Detect which cell encompasses the target text, then output its (x, y) center coordinate. 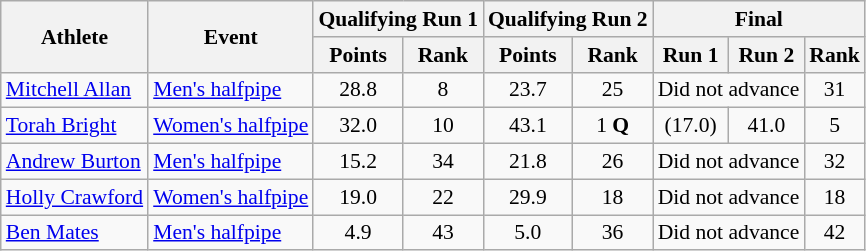
Andrew Burton (74, 162)
34 (443, 162)
Torah Bright (74, 126)
5 (834, 126)
(17.0) (691, 126)
31 (834, 90)
8 (443, 90)
Run 1 (691, 55)
28.8 (358, 90)
29.9 (528, 197)
19.0 (358, 197)
43.1 (528, 126)
Event (230, 36)
41.0 (766, 126)
Mitchell Allan (74, 90)
32.0 (358, 126)
Run 2 (766, 55)
23.7 (528, 90)
Final (759, 19)
43 (443, 233)
5.0 (528, 233)
Qualifying Run 1 (398, 19)
36 (613, 233)
15.2 (358, 162)
Athlete (74, 36)
Ben Mates (74, 233)
1 Q (613, 126)
42 (834, 233)
25 (613, 90)
32 (834, 162)
10 (443, 126)
26 (613, 162)
Holly Crawford (74, 197)
21.8 (528, 162)
4.9 (358, 233)
Qualifying Run 2 (568, 19)
22 (443, 197)
